Determine the [x, y] coordinate at the center of the cell enclosing the given text.  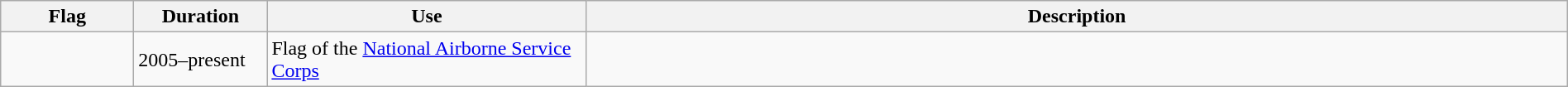
2005–present [200, 60]
Use [427, 17]
Duration [200, 17]
Flag [68, 17]
Flag of the National Airborne Service Corps [427, 60]
Description [1077, 17]
